For the text-containing cell, return its midpoint in [x, y] coordinate format. 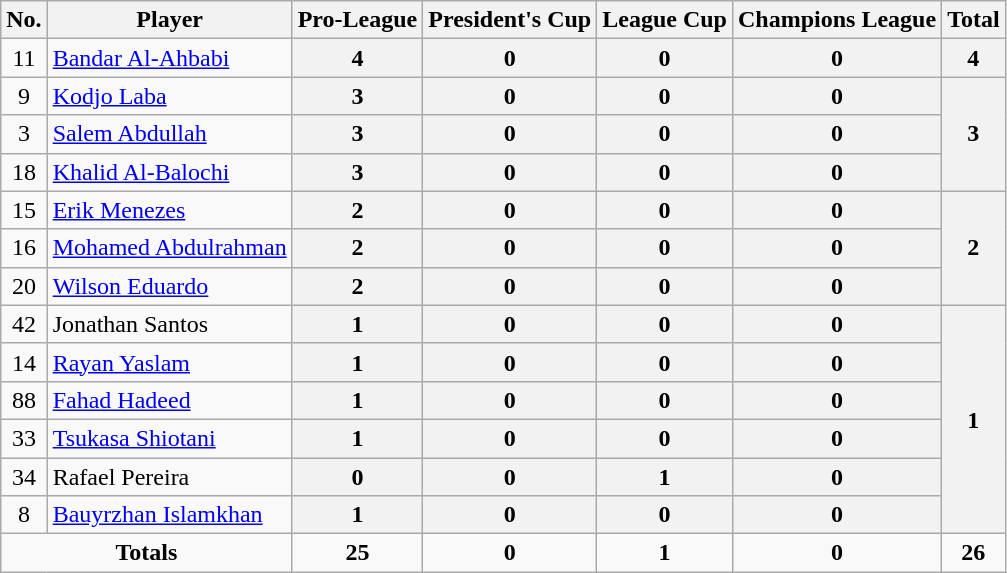
Bauyrzhan Islamkhan [170, 515]
26 [974, 553]
25 [358, 553]
Jonathan Santos [170, 324]
20 [24, 286]
8 [24, 515]
Fahad Hadeed [170, 400]
34 [24, 477]
Player [170, 20]
18 [24, 172]
Rafael Pereira [170, 477]
Total [974, 20]
Khalid Al-Balochi [170, 172]
15 [24, 210]
9 [24, 96]
Mohamed Abdulrahman [170, 248]
Champions League [836, 20]
President's Cup [510, 20]
League Cup [665, 20]
Pro-League [358, 20]
Salem Abdullah [170, 134]
Tsukasa Shiotani [170, 438]
33 [24, 438]
Rayan Yaslam [170, 362]
11 [24, 58]
42 [24, 324]
16 [24, 248]
88 [24, 400]
Kodjo Laba [170, 96]
No. [24, 20]
Wilson Eduardo [170, 286]
Erik Menezes [170, 210]
Bandar Al-Ahbabi [170, 58]
14 [24, 362]
Totals [146, 553]
